Provide the [x, y] coordinate of the cell's center where the given text is located.  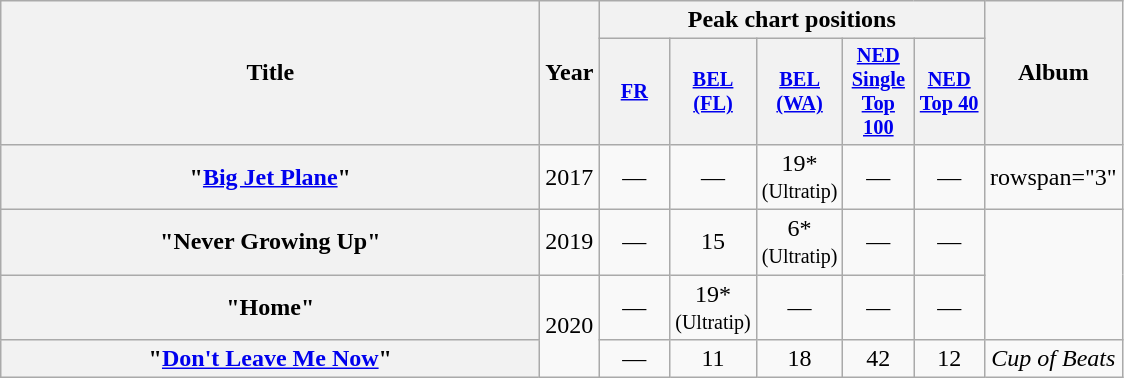
2019 [570, 242]
6*(Ultratip) [800, 242]
"Big Jet Plane" [270, 176]
"Home" [270, 308]
rowspan="3" [1054, 176]
Peak chart positions [792, 20]
18 [800, 359]
BEL(WA) [800, 92]
Cup of Beats [1054, 359]
"Never Growing Up" [270, 242]
15 [714, 242]
42 [878, 359]
Year [570, 73]
"Don't Leave Me Now" [270, 359]
NEDSingleTop 100 [878, 92]
2020 [570, 326]
NEDTop 40 [950, 92]
12 [950, 359]
2017 [570, 176]
Album [1054, 73]
Title [270, 73]
BEL(FL) [714, 92]
11 [714, 359]
FR [634, 92]
